Capture the cell that displays the provided text and extract its (X, Y) central coordinate. 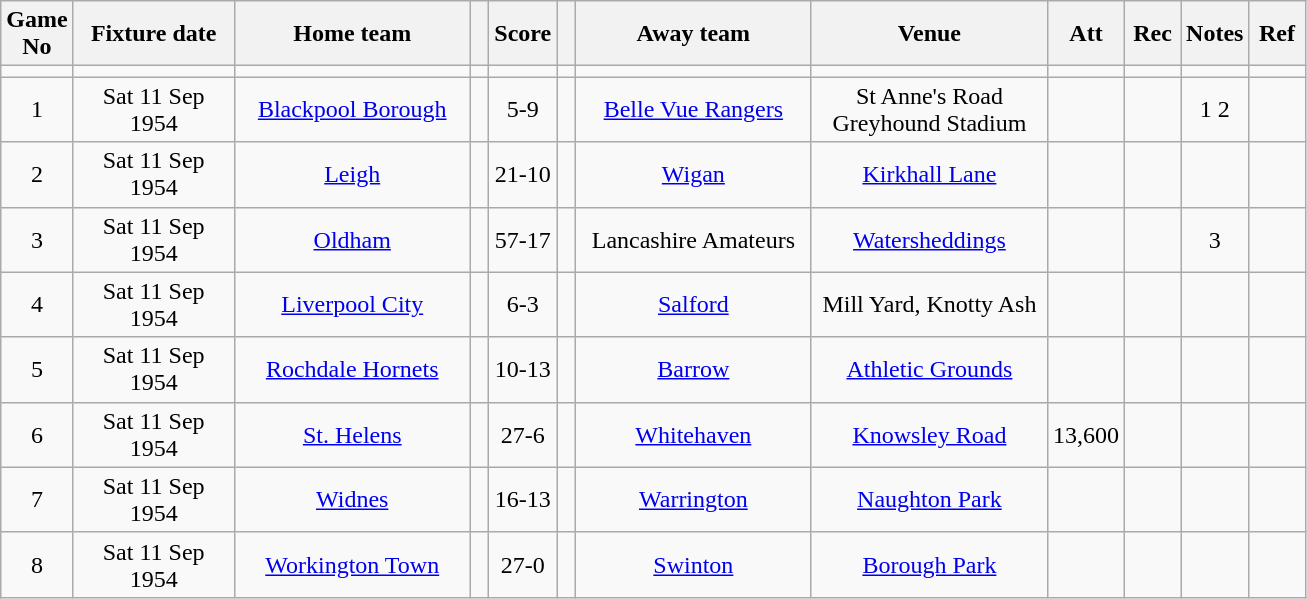
Kirkhall Lane (929, 174)
Notes (1215, 34)
Swinton (693, 564)
Rec (1153, 34)
Blackpool Borough (352, 110)
Wigan (693, 174)
Whitehaven (693, 434)
Naughton Park (929, 500)
Liverpool City (352, 304)
Barrow (693, 370)
Venue (929, 34)
5-9 (523, 110)
Watersheddings (929, 240)
Belle Vue Rangers (693, 110)
6-3 (523, 304)
Home team (352, 34)
St Anne's Road Greyhound Stadium (929, 110)
2 (37, 174)
Mill Yard, Knotty Ash (929, 304)
21-10 (523, 174)
4 (37, 304)
1 2 (1215, 110)
Oldham (352, 240)
Salford (693, 304)
Workington Town (352, 564)
6 (37, 434)
57-17 (523, 240)
Score (523, 34)
Ref (1277, 34)
Away team (693, 34)
Widnes (352, 500)
Borough Park (929, 564)
27-0 (523, 564)
5 (37, 370)
Att (1086, 34)
St. Helens (352, 434)
Game No (37, 34)
27-6 (523, 434)
Knowsley Road (929, 434)
Warrington (693, 500)
16-13 (523, 500)
10-13 (523, 370)
7 (37, 500)
Lancashire Amateurs (693, 240)
Rochdale Hornets (352, 370)
Fixture date (154, 34)
Leigh (352, 174)
13,600 (1086, 434)
Athletic Grounds (929, 370)
8 (37, 564)
1 (37, 110)
